Extract the (x, y) coordinate from the center of the cell holding the provided text.  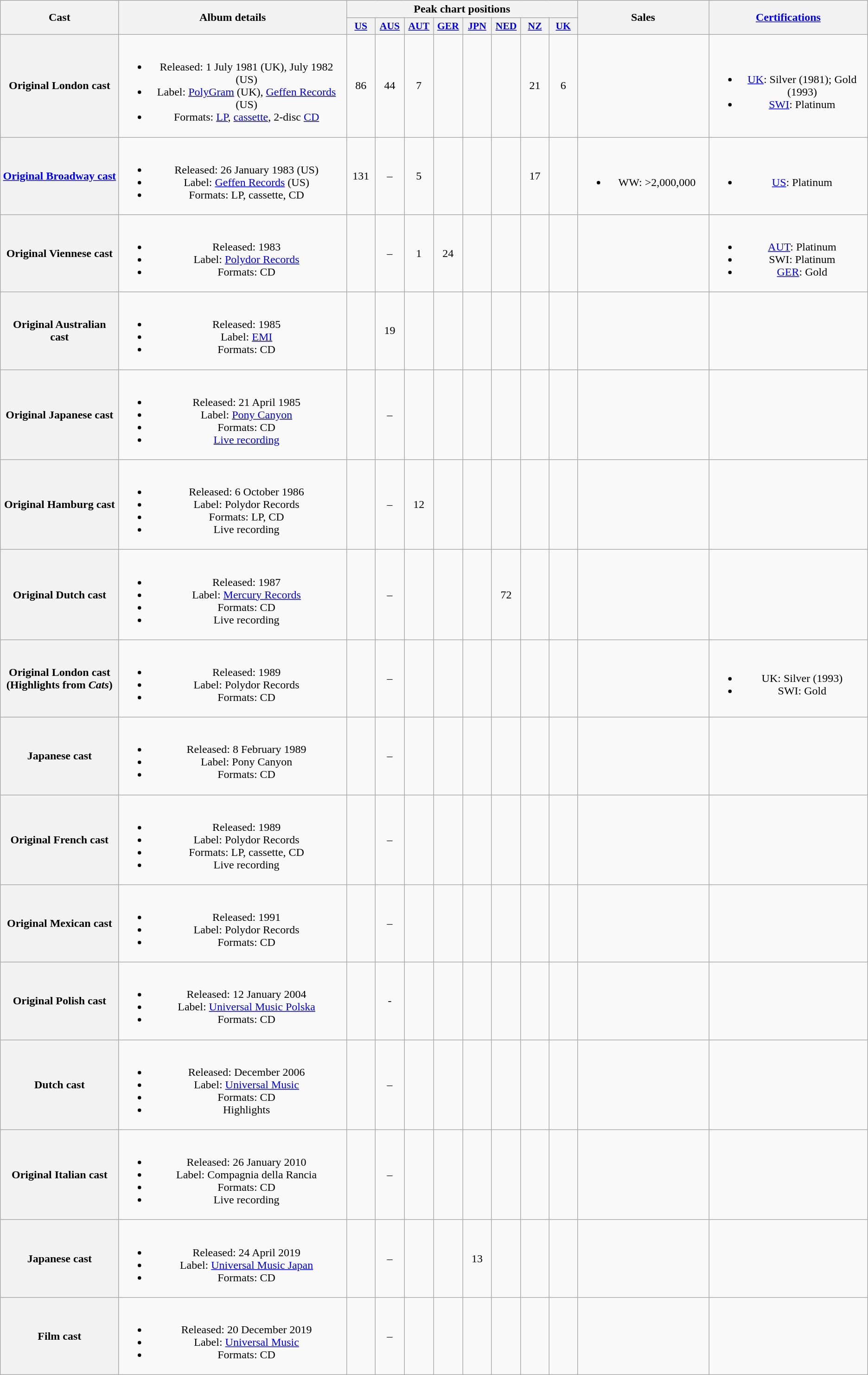
Released: 1983Label: Polydor RecordsFormats: CD (233, 253)
US: Platinum (788, 176)
UK: Silver (1993)SWI: Gold (788, 678)
JPN (477, 26)
Original Italian cast (59, 1175)
UK: Silver (1981); Gold (1993)SWI: Platinum (788, 85)
44 (389, 85)
NZ (535, 26)
86 (361, 85)
Original London cast (Highlights from Cats) (59, 678)
AUT: PlatinumSWI: PlatinumGER: Gold (788, 253)
Cast (59, 18)
Released: 26 January 2010Label: Compagnia della RanciaFormats: CDLive recording (233, 1175)
13 (477, 1258)
Released: 24 April 2019Label: Universal Music JapanFormats: CD (233, 1258)
Released: 26 January 1983 (US)Label: Geffen Records (US)Formats: LP, cassette, CD (233, 176)
131 (361, 176)
Released: 8 February 1989Label: Pony CanyonFormats: CD (233, 756)
AUS (389, 26)
GER (448, 26)
Released: 1985Label: EMIFormats: CD (233, 331)
Released: 1987Label: Mercury RecordsFormats: CDLive recording (233, 595)
Original London cast (59, 85)
Released: 1989Label: Polydor RecordsFormats: CD (233, 678)
19 (389, 331)
7 (419, 85)
Dutch cast (59, 1085)
5 (419, 176)
24 (448, 253)
UK (563, 26)
21 (535, 85)
Released: December 2006Label: Universal MusicFormats: CDHighlights (233, 1085)
Released: 1991Label: Polydor RecordsFormats: CD (233, 923)
Original Viennese cast (59, 253)
1 (419, 253)
Released: 1989Label: Polydor RecordsFormats: LP, cassette, CDLive recording (233, 840)
Released: 12 January 2004Label: Universal Music PolskaFormats: CD (233, 1001)
Certifications (788, 18)
AUT (419, 26)
Film cast (59, 1336)
Album details (233, 18)
Released: 6 October 1986Label: Polydor RecordsFormats: LP, CDLive recording (233, 505)
Original Broadway cast (59, 176)
17 (535, 176)
72 (506, 595)
Original Hamburg cast (59, 505)
Released: 20 December 2019Label: Universal MusicFormats: CD (233, 1336)
Peak chart positions (462, 9)
Released: 1 July 1981 (UK), July 1982 (US)Label: PolyGram (UK), Geffen Records (US)Formats: LP, cassette, 2-disc CD (233, 85)
Released: 21 April 1985Label: Pony CanyonFormats: CDLive recording (233, 415)
Original Polish cast (59, 1001)
Original Dutch cast (59, 595)
- (389, 1001)
Original Mexican cast (59, 923)
6 (563, 85)
WW: >2,000,000 (643, 176)
Original French cast (59, 840)
12 (419, 505)
Original Australian cast (59, 331)
NED (506, 26)
Sales (643, 18)
Original Japanese cast (59, 415)
US (361, 26)
